Output the (X, Y) coordinate of the center of the cell containing the given text.  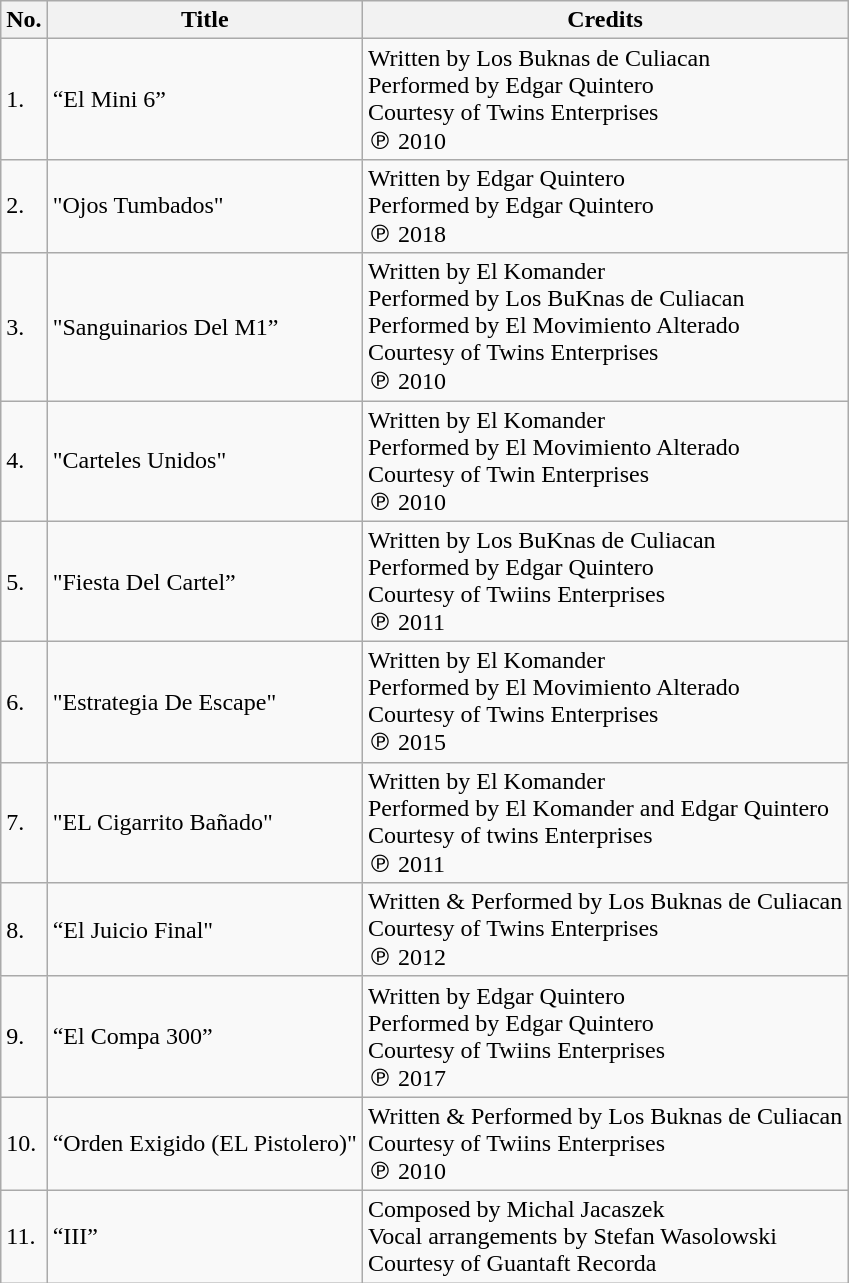
Written by El KomanderPerformed by Los BuKnas de CuliacanPerformed by El Movimiento AlteradoCourtesy of Twins Enterprises℗ 2010 (604, 327)
Composed by Michal JacaszekVocal arrangements by Stefan WasolowskiCourtesy of Guantaft Recorda (604, 1236)
4. (24, 460)
Written by El KomanderPerformed by El Komander and Edgar QuinteroCourtesy of twins Enterprises℗ 2011 (604, 822)
5. (24, 582)
"Carteles Unidos" (204, 460)
7. (24, 822)
Written & Performed by Los Buknas de CuliacanCourtesy of Twins Enterprises℗ 2012 (604, 930)
"Estrategia De Escape" (204, 702)
Credits (604, 20)
11. (24, 1236)
Written by Edgar QuinteroPerformed by Edgar QuinteroCourtesy of Twiins Enterprises℗ 2017 (604, 1036)
"Fiesta Del Cartel” (204, 582)
Written by Los Buknas de CuliacanPerformed by Edgar QuinteroCourtesy of Twins Enterprises℗ 2010 (604, 100)
8. (24, 930)
2. (24, 206)
9. (24, 1036)
Written by El KomanderPerformed by El Movimiento AlteradoCourtesy of Twins Enterprises℗ 2015 (604, 702)
1. (24, 100)
“Orden Exigido (EL Pistolero)" (204, 1144)
"Sanguinarios Del M1” (204, 327)
"Ojos Tumbados" (204, 206)
“El Mini 6” (204, 100)
6. (24, 702)
Written by Los BuKnas de CuliacanPerformed by Edgar QuinteroCourtesy of Twiins Enterprises℗ 2011 (604, 582)
Written & Performed by Los Buknas de CuliacanCourtesy of Twiins Enterprises℗ 2010 (604, 1144)
“El Juicio Final" (204, 930)
3. (24, 327)
10. (24, 1144)
Title (204, 20)
"EL Cigarrito Bañado" (204, 822)
Written by El KomanderPerformed by El Movimiento AlteradoCourtesy of Twin Enterprises℗ 2010 (604, 460)
No. (24, 20)
“El Compa 300” (204, 1036)
“III” (204, 1236)
Written by Edgar QuinteroPerformed by Edgar Quintero℗ 2018 (604, 206)
